Search for the cell housing the specified text and yield its [x, y] center coordinate. 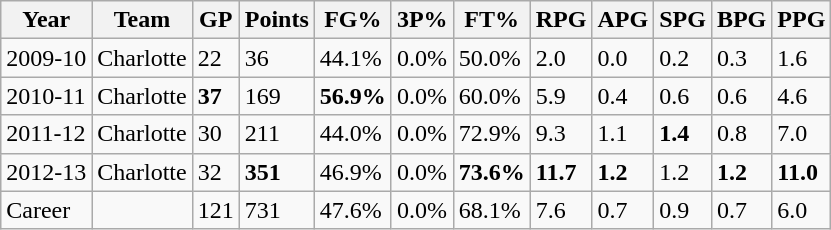
46.9% [352, 172]
FG% [352, 20]
0.0 [623, 58]
44.0% [352, 134]
11.7 [561, 172]
7.6 [561, 210]
Points [276, 20]
FT% [492, 20]
22 [216, 58]
APG [623, 20]
56.9% [352, 96]
47.6% [352, 210]
Team [142, 20]
6.0 [802, 210]
1.6 [802, 58]
2012-13 [46, 172]
11.0 [802, 172]
50.0% [492, 58]
68.1% [492, 210]
2011-12 [46, 134]
BPG [741, 20]
36 [276, 58]
5.9 [561, 96]
0.8 [741, 134]
121 [216, 210]
2010-11 [46, 96]
60.0% [492, 96]
0.3 [741, 58]
SPG [683, 20]
73.6% [492, 172]
RPG [561, 20]
Career [46, 210]
72.9% [492, 134]
7.0 [802, 134]
1.4 [683, 134]
32 [216, 172]
351 [276, 172]
0.4 [623, 96]
0.2 [683, 58]
211 [276, 134]
9.3 [561, 134]
4.6 [802, 96]
2009-10 [46, 58]
731 [276, 210]
PPG [802, 20]
30 [216, 134]
0.9 [683, 210]
GP [216, 20]
37 [216, 96]
3P% [422, 20]
2.0 [561, 58]
169 [276, 96]
44.1% [352, 58]
1.1 [623, 134]
Year [46, 20]
